Provide the [X, Y] coordinate of the cell's center where the given text is located.  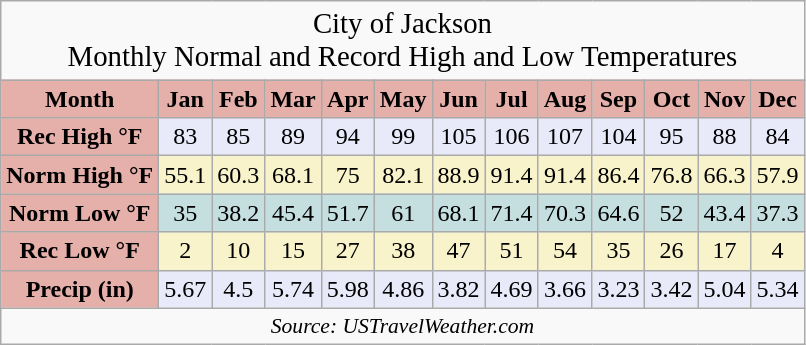
Jun [458, 99]
Dec [778, 99]
Rec High °F [80, 137]
3.23 [618, 289]
71.4 [512, 213]
Nov [724, 99]
105 [458, 137]
3.82 [458, 289]
5.67 [186, 289]
89 [293, 137]
4 [778, 251]
Source: USTravelWeather.com [402, 326]
75 [348, 175]
55.1 [186, 175]
94 [348, 137]
57.9 [778, 175]
26 [672, 251]
60.3 [238, 175]
43.4 [724, 213]
17 [724, 251]
Apr [348, 99]
51.7 [348, 213]
84 [778, 137]
10 [238, 251]
86.4 [618, 175]
51 [512, 251]
27 [348, 251]
Jan [186, 99]
4.69 [512, 289]
5.04 [724, 289]
May [403, 99]
66.3 [724, 175]
76.8 [672, 175]
64.6 [618, 213]
Aug [565, 99]
38.2 [238, 213]
City of Jackson Monthly Normal and Record High and Low Temperatures [402, 40]
Mar [293, 99]
Feb [238, 99]
99 [403, 137]
83 [186, 137]
15 [293, 251]
88 [724, 137]
Jul [512, 99]
4.86 [403, 289]
45.4 [293, 213]
5.98 [348, 289]
Sep [618, 99]
2 [186, 251]
Norm High °F [80, 175]
70.3 [565, 213]
5.74 [293, 289]
47 [458, 251]
37.3 [778, 213]
5.34 [778, 289]
Norm Low °F [80, 213]
82.1 [403, 175]
3.42 [672, 289]
38 [403, 251]
95 [672, 137]
106 [512, 137]
Rec Low °F [80, 251]
4.5 [238, 289]
54 [565, 251]
107 [565, 137]
85 [238, 137]
104 [618, 137]
3.66 [565, 289]
52 [672, 213]
Precip (in) [80, 289]
61 [403, 213]
Month [80, 99]
88.9 [458, 175]
Oct [672, 99]
